Locate the cell with the specified text and output its (x, y) center coordinate. 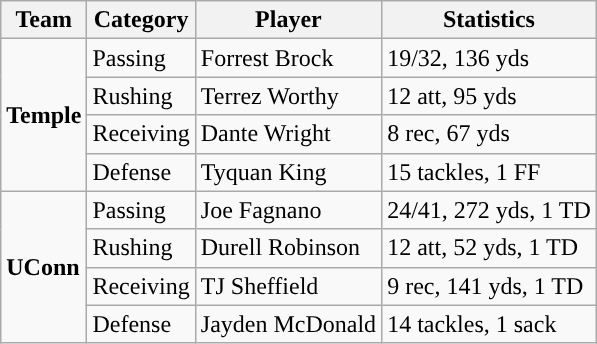
Joe Fagnano (288, 210)
Player (288, 20)
Temple (44, 115)
Jayden McDonald (288, 324)
9 rec, 141 yds, 1 TD (490, 286)
19/32, 136 yds (490, 58)
14 tackles, 1 sack (490, 324)
24/41, 272 yds, 1 TD (490, 210)
Statistics (490, 20)
Category (141, 20)
Durell Robinson (288, 248)
8 rec, 67 yds (490, 134)
Forrest Brock (288, 58)
Dante Wright (288, 134)
UConn (44, 267)
Team (44, 20)
TJ Sheffield (288, 286)
15 tackles, 1 FF (490, 172)
12 att, 52 yds, 1 TD (490, 248)
Tyquan King (288, 172)
Terrez Worthy (288, 96)
12 att, 95 yds (490, 96)
